Pinpoint the cell where the given text exists, returning its [X, Y] midpoint coordinate. 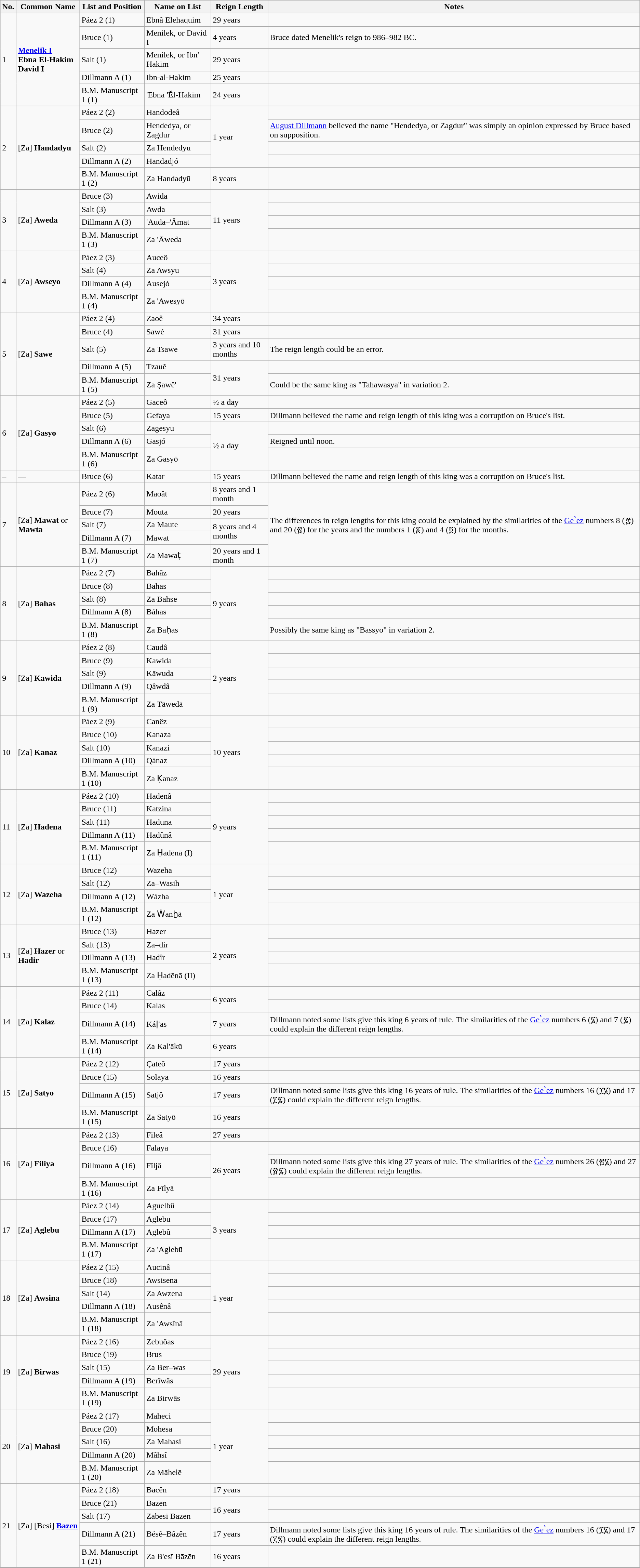
Aguelbû [178, 1206]
Katar [178, 477]
Bruce (17) [112, 1219]
Ebnâ Elehaquim [178, 20]
Maoât [178, 494]
Wazeha [178, 870]
Za Ẇanẖā [178, 914]
Handadjó [178, 161]
Bruce (2) [112, 130]
B.M. Manuscript 1 (5) [112, 384]
Dillmann A (1) [112, 77]
6 [8, 433]
Za Awsyu [178, 270]
[Za] Gasyo [48, 433]
[Za] Kalaz [48, 1022]
Bruce (15) [112, 1077]
24 years [239, 95]
B.M. Manuscript 1 (3) [112, 240]
Salt (3) [112, 209]
13 [8, 955]
B.M. Manuscript 1 (20) [112, 1472]
Gaceô [178, 402]
Auceô [178, 257]
11 years [239, 220]
The reign length could be an error. [454, 349]
Páez 2 (8) [112, 647]
Ausejó [178, 283]
15 [8, 1093]
8 years [239, 178]
Za Ḳanaz [178, 778]
10 years [239, 752]
Bruce (8) [112, 586]
10 [8, 752]
'Ebna 'Ĕl-Hakīm [178, 95]
B.M. Manuscript 1 (16) [112, 1188]
Menilek, or Ibn' Hakim [178, 59]
Bruce (20) [112, 1429]
21 [8, 1526]
[Za] Hadena [48, 827]
Za Ḥadēnā (I) [178, 853]
Salt (2) [112, 148]
5 [8, 354]
[Za] Hazer or Hadir [48, 955]
Zaoê [178, 319]
Wázha [178, 896]
Dillmann A (9) [112, 686]
B.M. Manuscript 1 (8) [112, 630]
Salt (8) [112, 599]
Maheci [178, 1416]
18 [8, 1298]
Za Tsawe [178, 349]
25 years [239, 77]
Za Satyō [178, 1117]
B.M. Manuscript 1 (15) [112, 1117]
Za–dir [178, 945]
Za Ber–was [178, 1368]
B.M. Manuscript 1 (14) [112, 1046]
Sawé [178, 332]
4 years [239, 38]
Reigned until noon. [454, 441]
[Za] Bahas [48, 604]
Dillmann A (21) [112, 1534]
3 [8, 220]
27 years [239, 1135]
20 years [239, 512]
Bruce (18) [112, 1280]
Bahas [178, 586]
B.M. Manuscript 1 (7) [112, 555]
B.M. Manuscript 1 (11) [112, 853]
[Za] Mawat or Mawta [48, 525]
Zabesi Bazen [178, 1516]
8 years and 4 months [239, 531]
Dillmann A (18) [112, 1306]
Za 'Āweda [178, 240]
Dillmann A (14) [112, 1024]
26 years [239, 1170]
Katzina [178, 809]
Dillmann A (5) [112, 367]
Bruce (19) [112, 1355]
Salt (17) [112, 1516]
20 [8, 1446]
Salt (11) [112, 822]
Dillmann A (6) [112, 441]
[Za] Awsina [48, 1298]
B.M. Manuscript 1 (1) [112, 95]
8 years and 1 month [239, 494]
B.M. Manuscript 1 (19) [112, 1398]
B.M. Manuscript 1 (21) [112, 1556]
Páez 2 (15) [112, 1267]
[Za] Filiya [48, 1164]
Bahâz [178, 573]
Za Gasyō [178, 459]
Za 'Awsīnā [178, 1324]
Bacên [178, 1490]
Páez 2 (2) [112, 112]
Za 'Aglebū [178, 1249]
Dillmann A (3) [112, 222]
Za Ḥadēnā (II) [178, 975]
Menelik IEbna El-HakimDavid I [48, 59]
19 [8, 1372]
Káḷ'as [178, 1024]
7 years [239, 1024]
B.M. Manuscript 1 (10) [112, 778]
Dillmann A (4) [112, 283]
Dillmann A (10) [112, 761]
Calâz [178, 993]
Hadîr [178, 958]
Páez 2 (10) [112, 796]
Za Mawaṭ [178, 555]
Satjô [178, 1095]
B.M. Manuscript 1 (4) [112, 301]
Páez 2 (3) [112, 257]
Common Name [48, 7]
Haduna [178, 822]
7 [8, 525]
Salt (5) [112, 349]
Bruce (13) [112, 931]
Aucinâ [178, 1267]
Salt (9) [112, 673]
Salt (12) [112, 883]
Dillmann A (8) [112, 612]
Dillmann A (19) [112, 1381]
14 [8, 1022]
Za–Wasih [178, 883]
[Za] Wazeha [48, 894]
Za Baḥas [178, 630]
Salt (16) [112, 1442]
Gasjó [178, 441]
Bazen [178, 1503]
Awsisena [178, 1280]
'Auda–'Âmat [178, 222]
– [8, 477]
Dillmann A (11) [112, 835]
Bruce (10) [112, 735]
Páez 2 (14) [112, 1206]
Solaya [178, 1077]
Za Şawě' [178, 384]
Dillmann A (20) [112, 1455]
Bruce (21) [112, 1503]
Páez 2 (1) [112, 20]
Za Fīlyā [178, 1188]
B.M. Manuscript 1 (12) [112, 914]
1 [8, 59]
Bruce (1) [112, 38]
2 [8, 148]
Qâwdâ [178, 686]
Salt (10) [112, 748]
Bruce (6) [112, 477]
B.M. Manuscript 1 (2) [112, 178]
12 [8, 894]
Name on List [178, 7]
[Za] Kawida [48, 678]
Za Maute [178, 525]
Páez 2 (4) [112, 319]
Caudâ [178, 647]
Salt (6) [112, 428]
Dillmann A (16) [112, 1166]
List and Position [112, 7]
20 years and 1 month [239, 555]
Fileâ [178, 1135]
Reign Length [239, 7]
34 years [239, 319]
Salt (1) [112, 59]
Bésê–Bâzên [178, 1534]
17 [8, 1230]
Kalas [178, 1006]
Páez 2 (5) [112, 402]
Kawida [178, 660]
[Za] Awseyo [48, 282]
Ausênâ [178, 1306]
Bruce (16) [112, 1148]
[Za] Mahasi [48, 1446]
Za Hendedyu [178, 148]
Báhas [178, 612]
Za 'Awesyō [178, 301]
B.M. Manuscript 1 (9) [112, 704]
[Za] Kanaz [48, 752]
Awda [178, 209]
Mouta [178, 512]
9 [8, 678]
Notes [454, 7]
Páez 2 (17) [112, 1416]
[Za] Birwas [48, 1372]
Bruce (14) [112, 1006]
Bruce (11) [112, 809]
Menilek, or David I [178, 38]
Dillmann A (2) [112, 161]
Falaya [178, 1148]
Salt (15) [112, 1368]
Brus [178, 1355]
Bruce (5) [112, 415]
Dillmann A (12) [112, 896]
Bruce (4) [112, 332]
Kanaza [178, 735]
Aglebû [178, 1232]
Hazer [178, 931]
Gefaya [178, 415]
Páez 2 (7) [112, 573]
Bruce dated Menelik's reign to 986–982 BC. [454, 38]
Páez 2 (6) [112, 494]
Bruce (12) [112, 870]
Salt (7) [112, 525]
Salt (14) [112, 1293]
Páez 2 (12) [112, 1064]
— [48, 477]
[Za] Aweda [48, 220]
Za Tāwedā [178, 704]
Páez 2 (9) [112, 722]
Mâhsî [178, 1455]
Zagesyu [178, 428]
B.M. Manuscript 1 (17) [112, 1249]
B.M. Manuscript 1 (6) [112, 459]
Páez 2 (16) [112, 1341]
11 [8, 827]
Za Awzena [178, 1293]
Páez 2 (13) [112, 1135]
Salt (4) [112, 270]
16 [8, 1164]
Za Kal'ākū [178, 1046]
Dillmann A (13) [112, 958]
Handodeâ [178, 112]
No. [8, 7]
Dillmann A (17) [112, 1232]
Kāwuda [178, 673]
Canêz [178, 722]
Berîwâs [178, 1381]
Fîljâ [178, 1166]
Za B'esī Bāzēn [178, 1556]
[Za] Aglebu [48, 1230]
Hadûnâ [178, 835]
Za Mahasi [178, 1442]
Bruce (3) [112, 196]
B.M. Manuscript 1 (18) [112, 1324]
4 [8, 282]
Ibn-al-Hakim [178, 77]
Awida [178, 196]
B.M. Manuscript 1 (13) [112, 975]
Salt (13) [112, 945]
[Za] Sawe [48, 354]
Could be the same king as "Tahawasya" in variation 2. [454, 384]
Za Bahse [178, 599]
Kanazi [178, 748]
[Za] [Besi] Bazen [48, 1526]
8 [8, 604]
[Za] Satyo [48, 1093]
August Dillmann believed the name "Hendedya, or Zagdur" was simply an opinion expressed by Bruce based on supposition. [454, 130]
Páez 2 (11) [112, 993]
Hadenâ [178, 796]
Qánaz [178, 761]
Zebuôas [178, 1341]
Za Handadyū [178, 178]
Bruce (7) [112, 512]
Tzauě [178, 367]
Mohesa [178, 1429]
Mawat [178, 538]
Za Māhelē [178, 1472]
Za Birwās [178, 1398]
Aglebu [178, 1219]
Çateô [178, 1064]
Dillmann A (15) [112, 1095]
Dillmann A (7) [112, 538]
[Za] Handadyu [48, 148]
Páez 2 (18) [112, 1490]
Possibly the same king as "Bassyo" in variation 2. [454, 630]
3 years and 10 months [239, 349]
Hendedya, or Zagdur [178, 130]
Bruce (9) [112, 660]
